Return the (x, y) coordinate for the center point of the cell that contains the specified text.  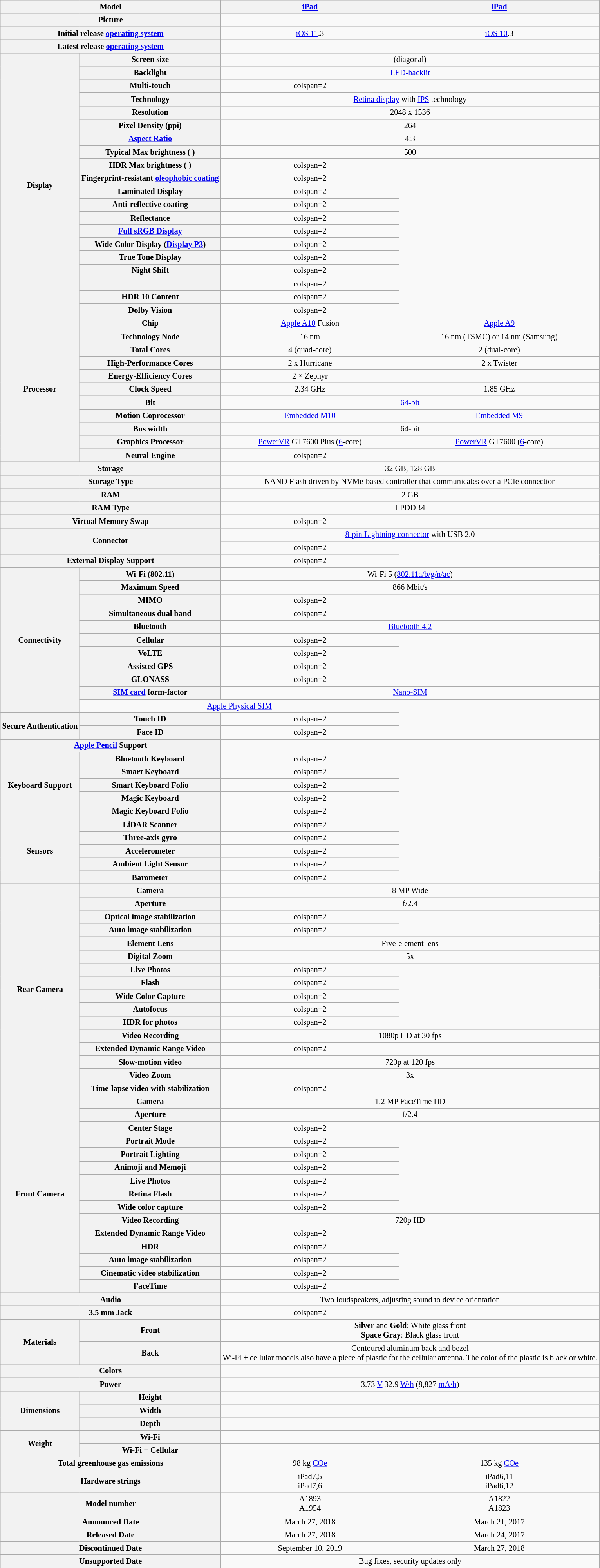
Dimensions (40, 1411)
PowerVR GT7600 Plus (6-core) (310, 442)
Apple A10 Fusion (310, 323)
Audio (110, 1300)
Wide color capture (150, 1207)
Bus width (150, 429)
Multi-touch (150, 86)
Technology Node (150, 337)
Typical Max brightness ( ) (150, 152)
Wide Color Display (Display P3) (150, 244)
32 GB, 128 GB (410, 468)
16 nm (TSMC) or 14 nm (Samsung) (499, 337)
Silver and Gold: White glass frontSpace Gray: Black glass front (410, 1331)
Discontinued Date (110, 1548)
HDR for photos (150, 1022)
Digital Zoom (150, 957)
Flash (150, 983)
Apple Pencil Support (110, 745)
Sensors (40, 851)
Reflectance (150, 218)
Smart Keyboard (150, 772)
Screen size (150, 60)
Height (150, 1398)
5x (410, 957)
Graphics Processor (150, 442)
Full sRGB Display (150, 231)
500 (410, 152)
1.85 GHz (499, 389)
Slow-motion video (150, 1062)
Ambient Light Sensor (150, 864)
4 (quad-core) (310, 350)
Released Date (110, 1535)
MIMO (150, 600)
Front Camera (40, 1194)
Technology (150, 99)
Virtual Memory Swap (110, 521)
Wi-Fi (802.11) (150, 574)
Element Lens (150, 943)
Embedded M9 (499, 416)
720p HD (410, 1220)
Embedded M10 (310, 416)
Bluetooth (150, 627)
4:3 (410, 139)
Rear Camera (40, 989)
Storage (110, 468)
Wide Color Capture (150, 996)
16 nm (310, 337)
98 kg COe (310, 1463)
September 10, 2019 (310, 1548)
720p at 120 fps (410, 1062)
2 x Twister (499, 363)
Face ID (150, 732)
Laminated Display (150, 192)
Five-element lens (410, 943)
A1822A1823 (499, 1504)
Latest release operating system (110, 46)
Retina display with IPS technology (410, 99)
3.73 V 32.9 W·h (8,827 mA·h) (410, 1384)
Portrait Lighting (150, 1154)
A1893A1954 (310, 1504)
264 (410, 125)
Touch ID (150, 719)
Chip (150, 323)
2 × Zephyr (310, 376)
8 MP Wide (410, 890)
Clock Speed (150, 389)
GLONASS (150, 680)
Picture (110, 20)
866 Mbit/s (410, 587)
Display (40, 185)
Announced Date (110, 1522)
Initial release operating system (110, 33)
Time-lapse video with stabilization (150, 1088)
2048 x 1536 (410, 112)
LED-backlit (410, 73)
Bluetooth Keyboard (150, 759)
Portrait Mode (150, 1141)
HDR (150, 1247)
Front (150, 1331)
FaceTime (150, 1286)
8-pin Lightning connector with USB 2.0 (410, 535)
Cellular (150, 640)
Colors (110, 1371)
iOS 10.3 (499, 33)
Night Shift (150, 270)
1.2 MP FaceTime HD (410, 1102)
True Tone Display (150, 257)
Fingerprint-resistant oleophobic coating (150, 178)
Anti-reflective coating (150, 205)
iOS 11.3 (310, 33)
SIM card form-factor (150, 692)
Neural Engine (150, 455)
Total Cores (150, 350)
Center Stage (150, 1128)
Storage Type (110, 482)
Resolution (150, 112)
3x (410, 1075)
iPad6,11iPad6,12 (499, 1481)
VoLTE (150, 653)
Bug fixes, security updates only (410, 1561)
Magic Keyboard Folio (150, 811)
Motion Coprocessor (150, 416)
Keyboard Support (40, 785)
Connector (110, 541)
Autofocus (150, 1009)
Apple A9 (499, 323)
3.5 mm Jack (110, 1312)
Nano-SIM (410, 692)
Magic Keyboard (150, 798)
Materials (40, 1342)
Dolby Vision (150, 310)
HDR 10 Content (150, 297)
External Display Support (110, 561)
LiDAR Scanner (150, 825)
Depth (150, 1424)
Back (150, 1353)
Unsupported Date (110, 1561)
Retina Flash (150, 1194)
Energy-Efficiency Cores (150, 376)
Barometer (150, 877)
1080p HD at 30 fps (410, 1036)
Assisted GPS (150, 666)
RAM (110, 495)
Three-axis gyro (150, 838)
Optical image stabilization (150, 917)
Apple Physical SIM (239, 706)
March 21, 2017 (499, 1522)
Model number (110, 1504)
Maximum Speed (150, 587)
Aspect Ratio (150, 139)
Bluetooth 4.2 (410, 627)
Hardware strings (110, 1481)
Secure Authentication (40, 726)
135 kg COe (499, 1463)
Cinematic video stabilization (150, 1273)
Wi-Fi + Cellular (150, 1450)
Total greenhouse gas emissions (110, 1463)
Bit (150, 402)
Simultaneous dual band (150, 614)
March 24, 2017 (499, 1535)
Width (150, 1410)
Accelerometer (150, 851)
2.34 GHz (310, 389)
iPad7,5iPad7,6 (310, 1481)
NAND Flash driven by NVMe-based controller that communicates over a PCIe connection (410, 482)
Smart Keyboard Folio (150, 785)
2 (dual-core) (499, 350)
Wi-Fi (150, 1437)
Backlight (150, 73)
Model (110, 7)
Connectivity (40, 640)
HDR Max brightness ( ) (150, 165)
Power (110, 1384)
Weight (40, 1444)
2 GB (410, 495)
Animoji and Memoji (150, 1167)
LPDDR4 (410, 508)
High-Performance Cores (150, 363)
Processor (40, 389)
2 x Hurricane (310, 363)
Wi-Fi 5 (802.11a/b/g/n/ac) (410, 574)
PowerVR GT7600 (6-core) (499, 442)
(diagonal) (410, 60)
Two loudspeakers, adjusting sound to device orientation (410, 1300)
RAM Type (110, 508)
Video Zoom (150, 1075)
Pixel Density (ppi) (150, 125)
